Provide the [x, y] coordinate of the cell's center where the given text is located.  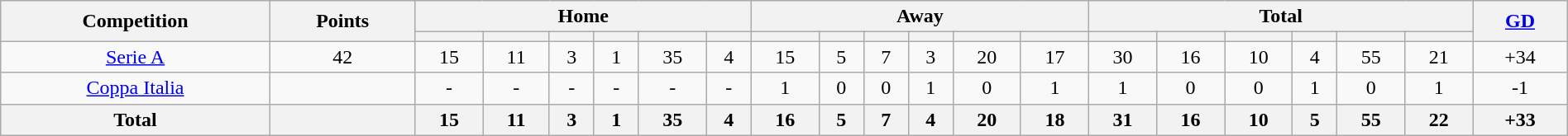
+33 [1520, 120]
+34 [1520, 57]
17 [1054, 57]
21 [1439, 57]
GD [1520, 21]
Coppa Italia [136, 88]
Competition [136, 21]
Points [342, 21]
Serie A [136, 57]
18 [1054, 120]
Home [583, 16]
30 [1122, 57]
22 [1439, 120]
42 [342, 57]
Away [920, 16]
-1 [1520, 88]
31 [1122, 120]
